Capture the cell that displays the provided text and extract its [X, Y] central coordinate. 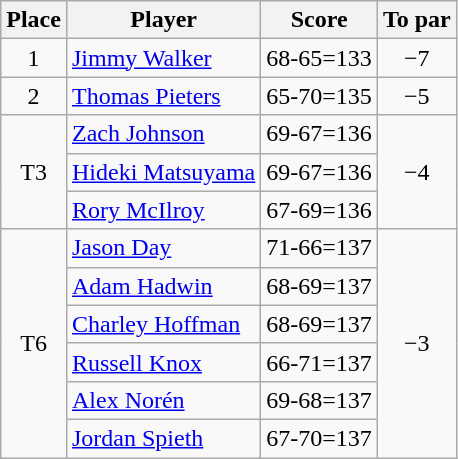
−5 [416, 96]
Jordan Spieth [163, 438]
67-69=136 [320, 210]
Zach Johnson [163, 134]
66-71=137 [320, 362]
2 [34, 96]
T3 [34, 172]
67-70=137 [320, 438]
T6 [34, 343]
Jimmy Walker [163, 58]
−3 [416, 343]
69-68=137 [320, 400]
To par [416, 20]
Adam Hadwin [163, 286]
−4 [416, 172]
65-70=135 [320, 96]
Rory McIlroy [163, 210]
71-66=137 [320, 248]
Jason Day [163, 248]
Charley Hoffman [163, 324]
Russell Knox [163, 362]
Score [320, 20]
68-65=133 [320, 58]
1 [34, 58]
Place [34, 20]
Player [163, 20]
Thomas Pieters [163, 96]
−7 [416, 58]
Hideki Matsuyama [163, 172]
Alex Norén [163, 400]
